For the text-containing cell, return its midpoint in [X, Y] coordinate format. 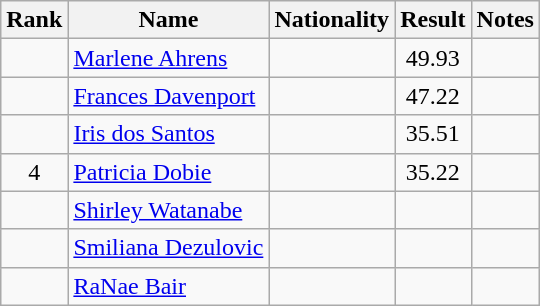
49.93 [433, 58]
Patricia Dobie [168, 172]
Rank [34, 20]
47.22 [433, 96]
RaNae Bair [168, 286]
Frances Davenport [168, 96]
Name [168, 20]
Marlene Ahrens [168, 58]
Smiliana Dezulovic [168, 248]
35.51 [433, 134]
35.22 [433, 172]
Nationality [332, 20]
Notes [505, 20]
Result [433, 20]
4 [34, 172]
Shirley Watanabe [168, 210]
Iris dos Santos [168, 134]
